Capture the cell that displays the provided text and extract its (X, Y) central coordinate. 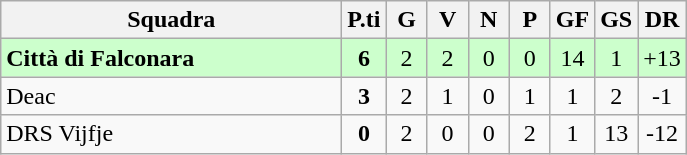
Deac (172, 96)
+13 (662, 58)
P (530, 20)
-12 (662, 134)
GS (616, 20)
G (406, 20)
DR (662, 20)
13 (616, 134)
Squadra (172, 20)
Città di Falconara (172, 58)
14 (572, 58)
-1 (662, 96)
3 (364, 96)
DRS Vijfje (172, 134)
N (488, 20)
P.ti (364, 20)
V (448, 20)
GF (572, 20)
6 (364, 58)
